Determine the [X, Y] coordinate at the center of the cell enclosing the given text.  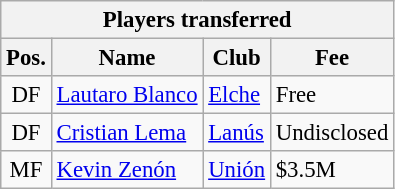
Unión [237, 170]
Club [237, 58]
$3.5M [332, 170]
Cristian Lema [127, 133]
Kevin Zenón [127, 170]
Lanús [237, 133]
Undisclosed [332, 133]
Free [332, 95]
Elche [237, 95]
Pos. [26, 58]
Name [127, 58]
Lautaro Blanco [127, 95]
Fee [332, 58]
MF [26, 170]
Players transferred [198, 20]
